Provide the [X, Y] coordinate of the cell's center where the given text is located.  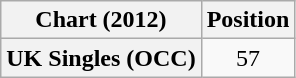
Position [248, 20]
UK Singles (OCC) [101, 58]
Chart (2012) [101, 20]
57 [248, 58]
